Search for the cell housing the specified text and yield its (x, y) center coordinate. 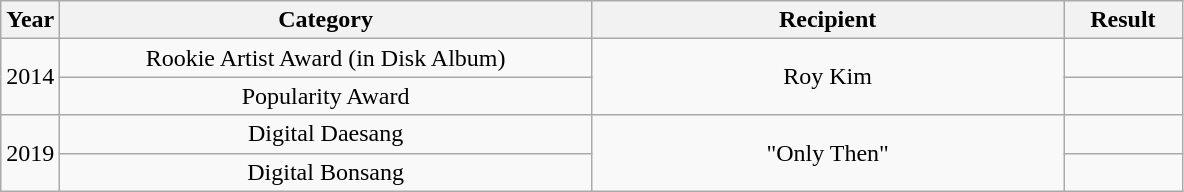
Popularity Award (326, 96)
Rookie Artist Award (in Disk Album) (326, 58)
Result (1123, 20)
Year (30, 20)
Category (326, 20)
"Only Then" (827, 153)
Recipient (827, 20)
2014 (30, 77)
2019 (30, 153)
Roy Kim (827, 77)
Digital Bonsang (326, 172)
Digital Daesang (326, 134)
